From the cell containing the given text, extract its center point as (X, Y) coordinate. 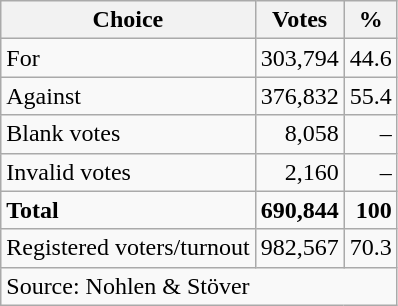
376,832 (300, 96)
Choice (128, 20)
For (128, 58)
70.3 (370, 248)
Invalid votes (128, 172)
Total (128, 210)
44.6 (370, 58)
Blank votes (128, 134)
Votes (300, 20)
2,160 (300, 172)
55.4 (370, 96)
Against (128, 96)
8,058 (300, 134)
% (370, 20)
303,794 (300, 58)
Source: Nohlen & Stöver (199, 286)
Registered voters/turnout (128, 248)
982,567 (300, 248)
100 (370, 210)
690,844 (300, 210)
